Output the (x, y) coordinate of the center of the cell containing the given text.  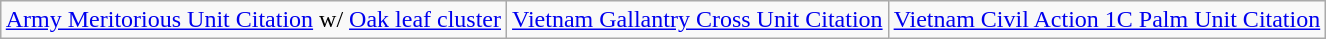
Vietnam Gallantry Cross Unit Citation (698, 20)
Vietnam Civil Action 1C Palm Unit Citation (1107, 20)
Army Meritorious Unit Citation w/ Oak leaf cluster (253, 20)
